Determine the [x, y] coordinate at the center of the cell enclosing the given text.  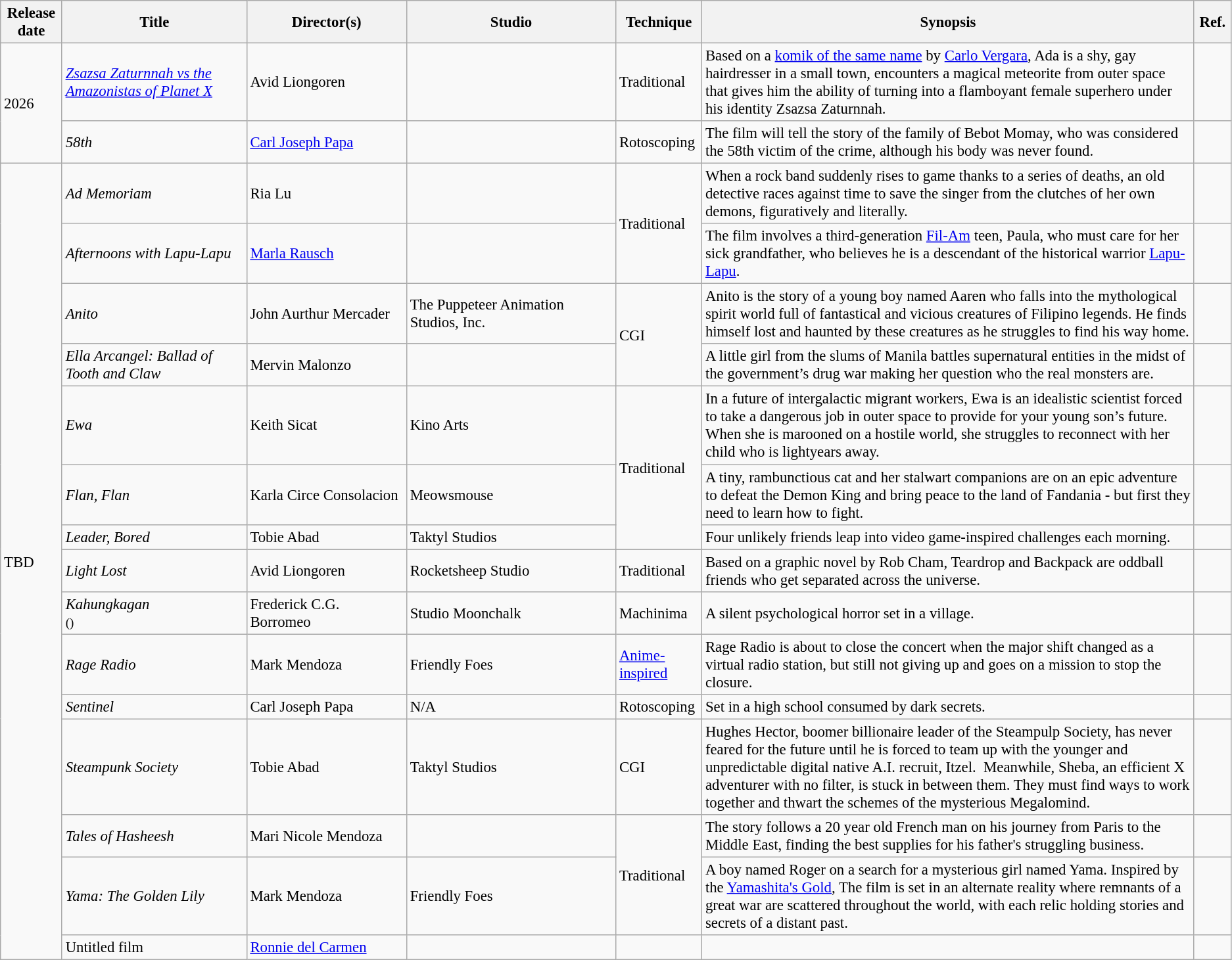
Untitled film [154, 948]
Set in a high school consumed by dark secrets. [948, 707]
Tales of Hasheesh [154, 836]
Ref. [1212, 22]
Kino Arts [511, 426]
Studio Moonchalk [511, 612]
Ronnie del Carmen [326, 948]
Anito [154, 314]
Based on a graphic novel by Rob Cham, Teardrop and Backpack are oddball friends who get separated across the universe. [948, 570]
John Aurthur Mercader [326, 314]
Sentinel [154, 707]
Mari Nicole Mendoza [326, 836]
Yama: The Golden Lily [154, 896]
Rocketsheep Studio [511, 570]
Mervin Malonzo [326, 365]
Flan, Flan [154, 495]
Rage Radio [154, 664]
Kahungkagan() [154, 612]
TBD [32, 562]
Karla Circe Consolacion [326, 495]
N/A [511, 707]
The film will tell the story of the family of Bebot Momay, who was considered the 58th victim of the crime, although his body was never found. [948, 142]
Ella Arcangel: Ballad of Tooth and Claw [154, 365]
Title [154, 22]
Release date [32, 22]
Leader, Bored [154, 537]
Light Lost [154, 570]
Anime-inspired [659, 664]
Technique [659, 22]
Ad Memoriam [154, 194]
Steampunk Society [154, 767]
58th [154, 142]
Director(s) [326, 22]
Zsazsa Zaturnnah vs the Amazonistas of Planet X [154, 83]
Afternoons with Lapu-Lapu [154, 254]
A silent psychological horror set in a village. [948, 612]
Keith Sicat [326, 426]
Marla Rausch [326, 254]
Meowsmouse [511, 495]
Machinima [659, 612]
Frederick C.G. Borromeo [326, 612]
The Puppeteer Animation Studios, Inc. [511, 314]
Ria Lu [326, 194]
Four unlikely friends leap into video game-inspired challenges each morning. [948, 537]
Studio [511, 22]
Ewa [154, 426]
Synopsis [948, 22]
2026 [32, 104]
